For the text-containing cell, return its midpoint in (x, y) coordinate format. 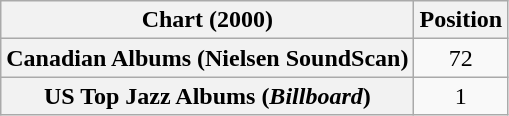
Canadian Albums (Nielsen SoundScan) (208, 58)
US Top Jazz Albums (Billboard) (208, 96)
Position (461, 20)
72 (461, 58)
1 (461, 96)
Chart (2000) (208, 20)
